Locate the cell with the specified text and output its (x, y) center coordinate. 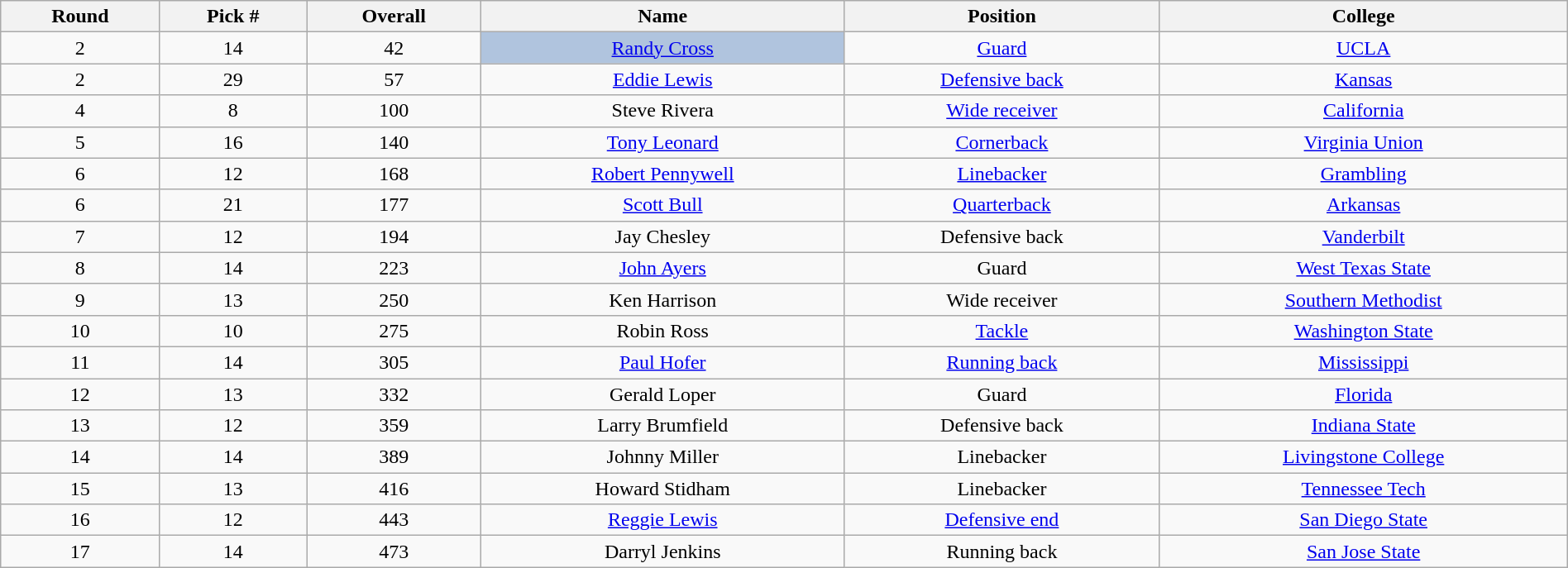
Washington State (1363, 331)
John Ayers (663, 268)
Johnny Miller (663, 457)
416 (394, 489)
College (1363, 17)
Overall (394, 17)
Livingstone College (1363, 457)
Darryl Jenkins (663, 551)
Kansas (1363, 79)
Name (663, 17)
Scott Bull (663, 205)
177 (394, 205)
Mississippi (1363, 362)
389 (394, 457)
223 (394, 268)
250 (394, 299)
15 (80, 489)
17 (80, 551)
Round (80, 17)
Tackle (1002, 331)
11 (80, 362)
San Diego State (1363, 520)
332 (394, 394)
168 (394, 174)
Cornerback (1002, 142)
California (1363, 111)
Robert Pennywell (663, 174)
21 (233, 205)
Tennessee Tech (1363, 489)
57 (394, 79)
Howard Stidham (663, 489)
Grambling (1363, 174)
Vanderbilt (1363, 236)
Tony Leonard (663, 142)
Arkansas (1363, 205)
29 (233, 79)
Quarterback (1002, 205)
Indiana State (1363, 426)
443 (394, 520)
194 (394, 236)
359 (394, 426)
Paul Hofer (663, 362)
Jay Chesley (663, 236)
Pick # (233, 17)
Robin Ross (663, 331)
Position (1002, 17)
Florida (1363, 394)
San Jose State (1363, 551)
305 (394, 362)
Gerald Loper (663, 394)
West Texas State (1363, 268)
Steve Rivera (663, 111)
100 (394, 111)
Reggie Lewis (663, 520)
Eddie Lewis (663, 79)
UCLA (1363, 48)
275 (394, 331)
5 (80, 142)
7 (80, 236)
140 (394, 142)
Randy Cross (663, 48)
Defensive end (1002, 520)
9 (80, 299)
4 (80, 111)
Ken Harrison (663, 299)
Virginia Union (1363, 142)
42 (394, 48)
Larry Brumfield (663, 426)
473 (394, 551)
Southern Methodist (1363, 299)
